Extract the [X, Y] coordinate from the center of the cell holding the provided text.  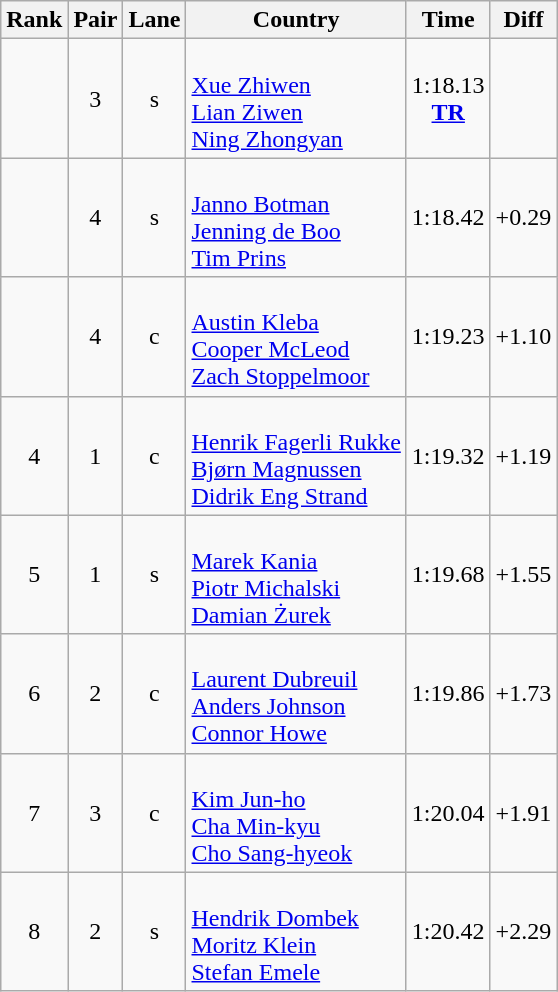
Country [296, 20]
Janno BotmanJenning de BooTim Prins [296, 218]
Kim Jun-hoCha Min-kyuCho Sang-hyeok [296, 812]
+1.91 [524, 812]
1:20.42 [448, 932]
+1.10 [524, 336]
1:18.13TR [448, 98]
Hendrik DombekMoritz KleinStefan Emele [296, 932]
1:19.23 [448, 336]
+0.29 [524, 218]
Xue Zhiwen Lian ZiwenNing Zhongyan [296, 98]
1:20.04 [448, 812]
+1.19 [524, 456]
Austin KlebaCooper McLeodZach Stoppelmoor [296, 336]
+1.55 [524, 574]
Pair [96, 20]
1:18.42 [448, 218]
5 [34, 574]
Time [448, 20]
Laurent DubreuilAnders JohnsonConnor Howe [296, 694]
+2.29 [524, 932]
7 [34, 812]
Henrik Fagerli RukkeBjørn MagnussenDidrik Eng Strand [296, 456]
Marek KaniaPiotr MichalskiDamian Żurek [296, 574]
Rank [34, 20]
6 [34, 694]
1:19.32 [448, 456]
Lane [154, 20]
Diff [524, 20]
+1.73 [524, 694]
1:19.68 [448, 574]
8 [34, 932]
1:19.86 [448, 694]
